Return (X, Y) of the center of cell containing provided text 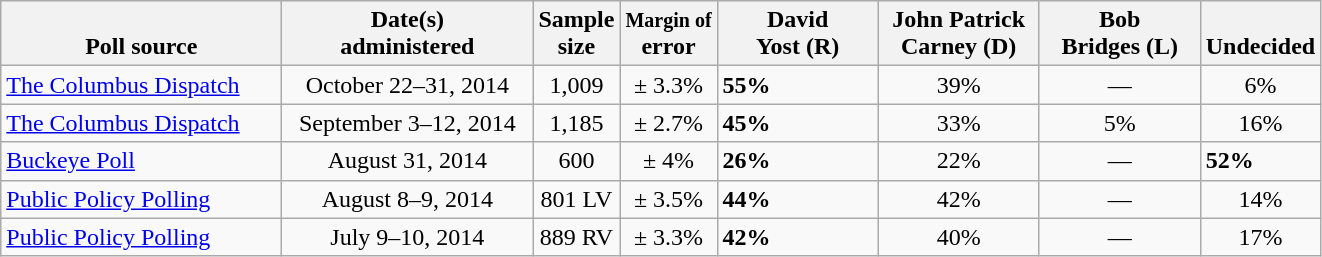
6% (1260, 85)
22% (958, 161)
John PatrickCarney (D) (958, 34)
1,009 (576, 85)
Margin oferror (668, 34)
40% (958, 237)
55% (798, 85)
Date(s)administered (408, 34)
44% (798, 199)
October 22–31, 2014 (408, 85)
± 3.5% (668, 199)
801 LV (576, 199)
August 8–9, 2014 (408, 199)
1,185 (576, 123)
39% (958, 85)
17% (1260, 237)
33% (958, 123)
600 (576, 161)
± 2.7% (668, 123)
14% (1260, 199)
September 3–12, 2014 (408, 123)
Poll source (142, 34)
July 9–10, 2014 (408, 237)
Undecided (1260, 34)
45% (798, 123)
26% (798, 161)
16% (1260, 123)
5% (1120, 123)
DavidYost (R) (798, 34)
Buckeye Poll (142, 161)
Samplesize (576, 34)
± 4% (668, 161)
BobBridges (L) (1120, 34)
52% (1260, 161)
889 RV (576, 237)
August 31, 2014 (408, 161)
